Locate the cell with the specified text and output its (x, y) center coordinate. 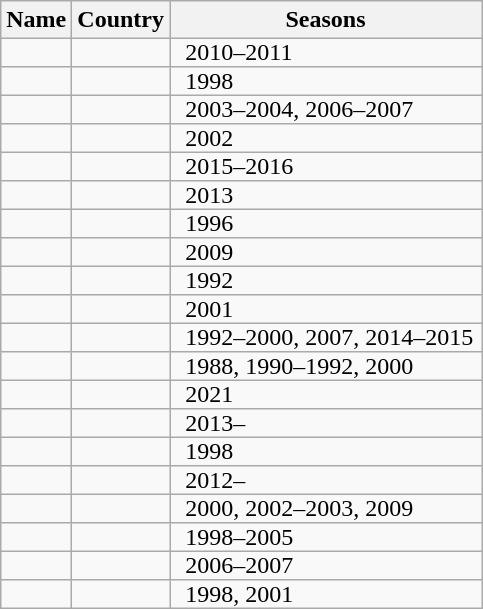
2013– (326, 423)
1992 (326, 281)
2012– (326, 480)
2002 (326, 138)
1998, 2001 (326, 594)
2015–2016 (326, 167)
Country (121, 20)
1998–2005 (326, 537)
2001 (326, 309)
2013 (326, 195)
Name (36, 20)
Seasons (326, 20)
2006–2007 (326, 566)
2010–2011 (326, 53)
2003–2004, 2006–2007 (326, 110)
2009 (326, 252)
2000, 2002–2003, 2009 (326, 509)
2021 (326, 395)
1996 (326, 224)
1992–2000, 2007, 2014–2015 (326, 338)
1988, 1990–1992, 2000 (326, 366)
